Identify which cell holds the provided text, then report its (x, y) central coordinate. 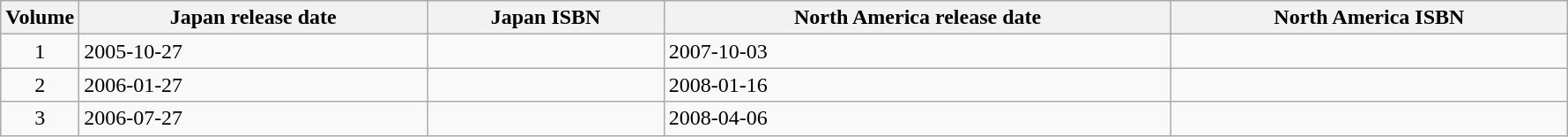
2006-07-27 (254, 118)
2008-04-06 (918, 118)
2008-01-16 (918, 85)
Japan release date (254, 18)
2007-10-03 (918, 51)
North America ISBN (1370, 18)
North America release date (918, 18)
Japan ISBN (546, 18)
Volume (41, 18)
1 (41, 51)
2 (41, 85)
2005-10-27 (254, 51)
2006-01-27 (254, 85)
3 (41, 118)
